Search for the cell housing the specified text and yield its [x, y] center coordinate. 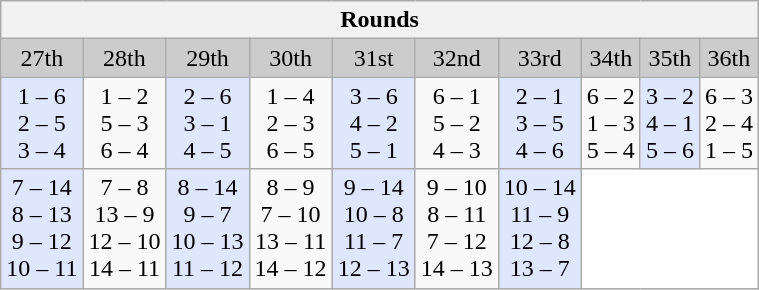
35th [670, 58]
7 – 813 – 912 – 1014 – 11 [124, 228]
34th [610, 58]
27th [42, 58]
6 – 32 – 41 – 5 [728, 123]
31st [374, 58]
32nd [456, 58]
7 – 148 – 139 – 1210 – 11 [42, 228]
1 – 25 – 36 – 4 [124, 123]
Rounds [380, 20]
8 – 149 – 710 – 1311 – 12 [208, 228]
10 – 1411 – 912 – 813 – 7 [540, 228]
2 – 13 – 54 – 6 [540, 123]
9 – 108 – 117 – 1214 – 13 [456, 228]
1 – 62 – 53 – 4 [42, 123]
8 – 97 – 1013 – 1114 – 12 [290, 228]
30th [290, 58]
36th [728, 58]
1 – 42 – 36 – 5 [290, 123]
6 – 15 – 24 – 3 [456, 123]
28th [124, 58]
33rd [540, 58]
3 – 24 – 15 – 6 [670, 123]
29th [208, 58]
2 – 63 – 14 – 5 [208, 123]
6 – 21 – 35 – 4 [610, 123]
3 – 64 – 25 – 1 [374, 123]
9 – 1410 – 811 – 712 – 13 [374, 228]
